From the cell containing the given text, extract its center point as [x, y] coordinate. 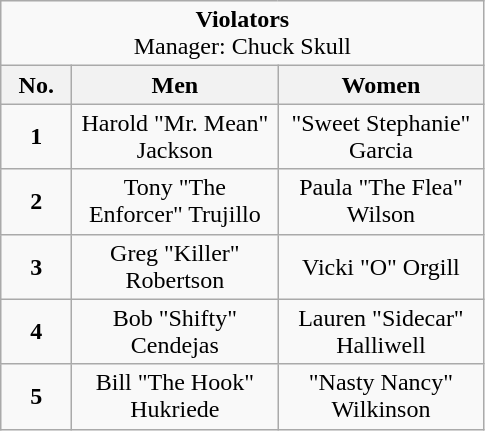
Greg "Killer" Robertson [175, 266]
Women [381, 85]
Vicki "O" Orgill [381, 266]
No. [36, 85]
Harold "Mr. Mean" Jackson [175, 136]
5 [36, 396]
ViolatorsManager: Chuck Skull [242, 34]
Men [175, 85]
2 [36, 202]
4 [36, 332]
"Sweet Stephanie" Garcia [381, 136]
Tony "The Enforcer" Trujillo [175, 202]
Bill "The Hook" Hukriede [175, 396]
Bob "Shifty" Cendejas [175, 332]
Paula "The Flea" Wilson [381, 202]
3 [36, 266]
1 [36, 136]
"Nasty Nancy" Wilkinson [381, 396]
Lauren "Sidecar" Halliwell [381, 332]
